Locate the cell with the specified text and output its [X, Y] center coordinate. 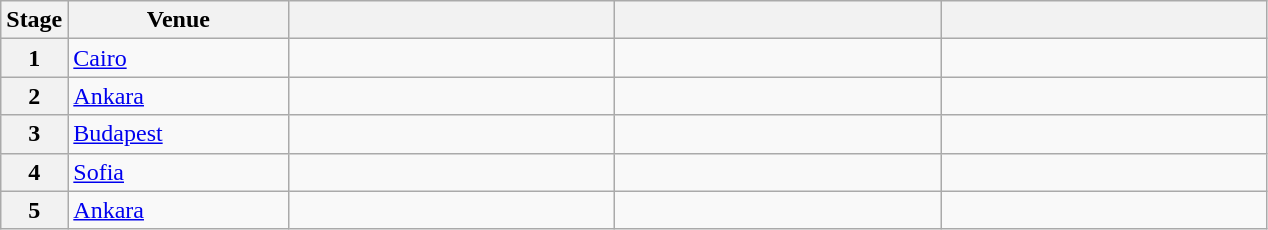
Budapest [178, 134]
2 [34, 96]
Cairo [178, 58]
Stage [34, 20]
3 [34, 134]
Sofia [178, 172]
1 [34, 58]
Venue [178, 20]
5 [34, 210]
4 [34, 172]
